Output the [X, Y] coordinate of the center of the cell containing the given text.  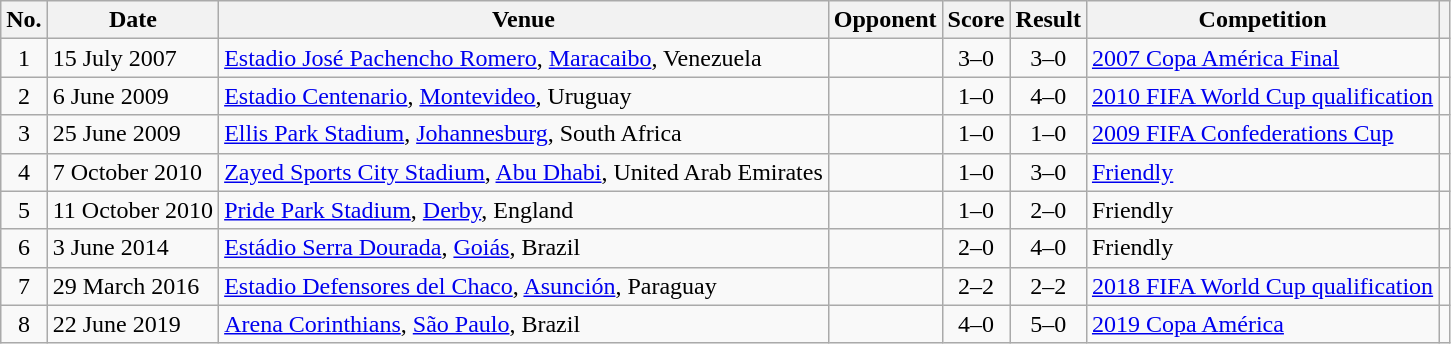
Venue [524, 20]
4 [24, 172]
7 October 2010 [132, 172]
Competition [1262, 20]
Estádio Serra Dourada, Goiás, Brazil [524, 248]
3 June 2014 [132, 248]
2 [24, 96]
6 June 2009 [132, 96]
Pride Park Stadium, Derby, England [524, 210]
Estadio Defensores del Chaco, Asunción, Paraguay [524, 286]
2010 FIFA World Cup qualification [1262, 96]
2018 FIFA World Cup qualification [1262, 286]
5–0 [1048, 324]
Arena Corinthians, São Paulo, Brazil [524, 324]
Result [1048, 20]
22 June 2019 [132, 324]
8 [24, 324]
11 October 2010 [132, 210]
29 March 2016 [132, 286]
6 [24, 248]
15 July 2007 [132, 58]
No. [24, 20]
Ellis Park Stadium, Johannesburg, South Africa [524, 134]
2019 Copa América [1262, 324]
25 June 2009 [132, 134]
Estadio José Pachencho Romero, Maracaibo, Venezuela [524, 58]
3 [24, 134]
Estadio Centenario, Montevideo, Uruguay [524, 96]
5 [24, 210]
2009 FIFA Confederations Cup [1262, 134]
Opponent [885, 20]
Date [132, 20]
Score [976, 20]
2007 Copa América Final [1262, 58]
7 [24, 286]
Zayed Sports City Stadium, Abu Dhabi, United Arab Emirates [524, 172]
1 [24, 58]
